Scan for the cell matching the given text and deliver its [X, Y] coordinate at center. 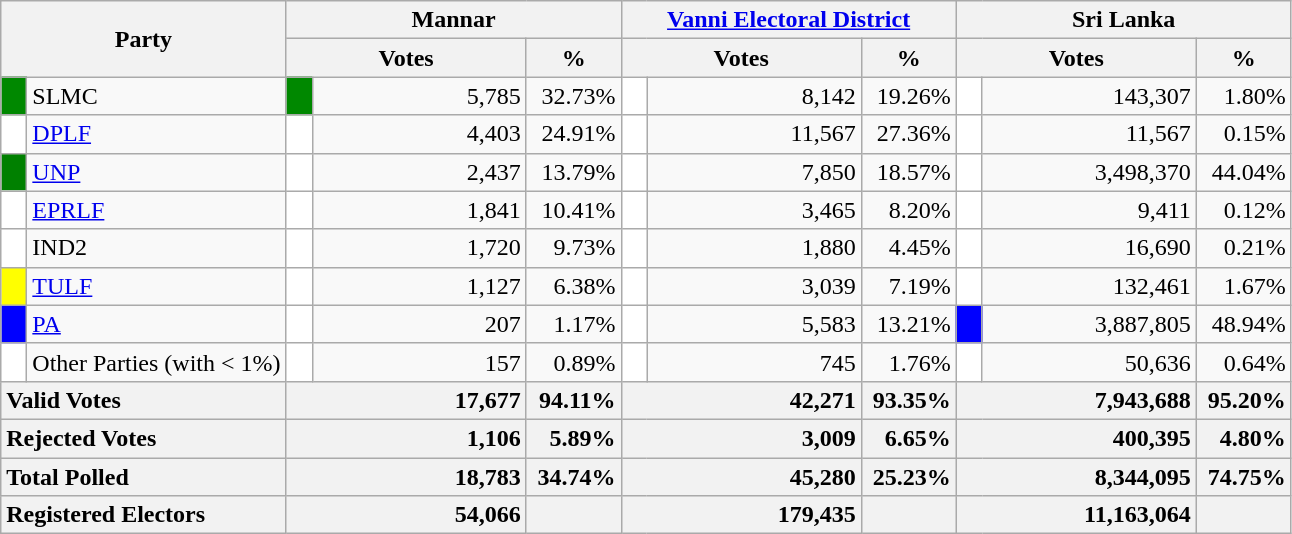
9,411 [1089, 210]
Registered Electors [144, 515]
2,437 [419, 172]
25.23% [908, 477]
Mannar [454, 20]
1.76% [908, 362]
16,690 [1089, 248]
50,636 [1089, 362]
44.04% [1244, 172]
SLMC [156, 96]
0.64% [1244, 362]
6.38% [574, 286]
DPLF [156, 134]
EPRLF [156, 210]
1.17% [574, 324]
54,066 [406, 515]
1,880 [754, 248]
94.11% [574, 400]
5.89% [574, 438]
Vanni Electoral District [788, 20]
7,850 [754, 172]
17,677 [406, 400]
18,783 [406, 477]
8,344,095 [1076, 477]
1,106 [406, 438]
745 [754, 362]
157 [419, 362]
0.12% [1244, 210]
400,395 [1076, 438]
0.15% [1244, 134]
27.36% [908, 134]
13.79% [574, 172]
1.80% [1244, 96]
42,271 [741, 400]
Party [144, 39]
1,720 [419, 248]
0.89% [574, 362]
3,009 [741, 438]
5,583 [754, 324]
95.20% [1244, 400]
93.35% [908, 400]
3,039 [754, 286]
1.67% [1244, 286]
179,435 [741, 515]
TULF [156, 286]
48.94% [1244, 324]
UNP [156, 172]
8,142 [754, 96]
4.80% [1244, 438]
4,403 [419, 134]
4.45% [908, 248]
18.57% [908, 172]
19.26% [908, 96]
24.91% [574, 134]
0.21% [1244, 248]
Total Polled [144, 477]
9.73% [574, 248]
32.73% [574, 96]
3,498,370 [1089, 172]
10.41% [574, 210]
207 [419, 324]
PA [156, 324]
1,127 [419, 286]
6.65% [908, 438]
8.20% [908, 210]
132,461 [1089, 286]
Other Parties (with < 1%) [156, 362]
5,785 [419, 96]
Sri Lanka [1124, 20]
3,887,805 [1089, 324]
74.75% [1244, 477]
Rejected Votes [144, 438]
11,163,064 [1076, 515]
34.74% [574, 477]
7.19% [908, 286]
13.21% [908, 324]
1,841 [419, 210]
3,465 [754, 210]
Valid Votes [144, 400]
IND2 [156, 248]
45,280 [741, 477]
143,307 [1089, 96]
7,943,688 [1076, 400]
